For the text-containing cell, return its midpoint in (x, y) coordinate format. 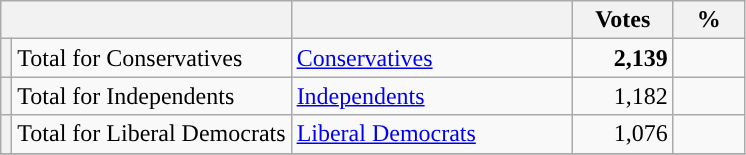
Total for Conservatives (152, 58)
1,076 (622, 134)
Liberal Democrats (432, 134)
Independents (432, 96)
Votes (622, 20)
1,182 (622, 96)
Total for Independents (152, 96)
% (708, 20)
2,139 (622, 58)
Conservatives (432, 58)
Total for Liberal Democrats (152, 134)
